Detect which cell encompasses the target text, then output its [x, y] center coordinate. 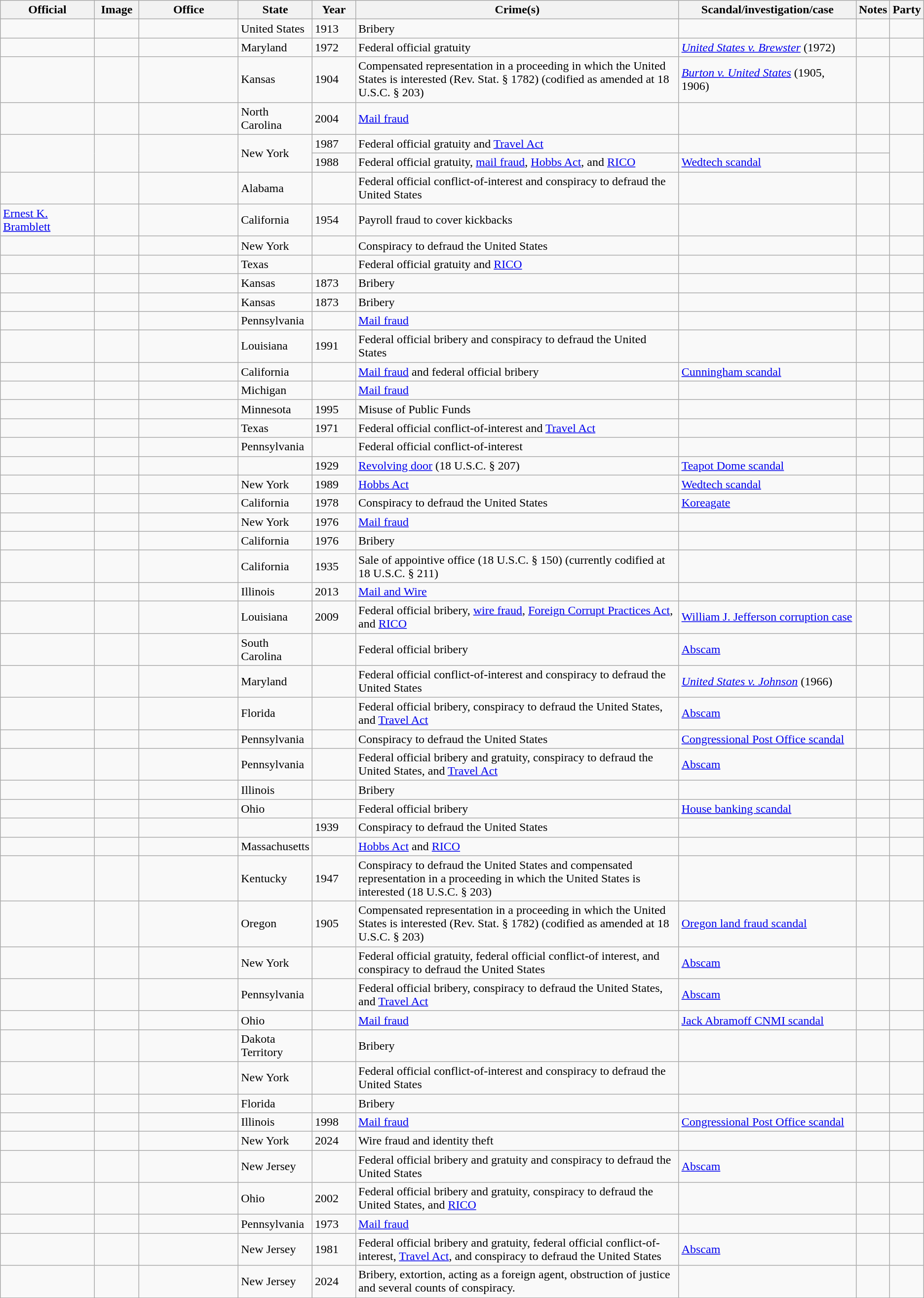
Misuse of Public Funds [517, 409]
1971 [334, 428]
Scandal/investigation/case [767, 10]
1988 [334, 162]
1905 [334, 924]
Payroll fraud to cover kickbacks [517, 220]
Sale of appointive office (18 U.S.C. § 150) (currently codified at 18 U.S.C. § 211) [517, 566]
1904 [334, 79]
1989 [334, 484]
Federal official bribery and gratuity, federal official conflict-of-interest, Travel Act, and conspiracy to defraud the United States [517, 1249]
Federal official gratuity, mail fraud, Hobbs Act, and RICO [517, 162]
Cunningham scandal [767, 372]
Koreagate [767, 503]
1978 [334, 503]
South Carolina [275, 649]
Alabama [275, 188]
Hobbs Act [517, 484]
1913 [334, 29]
Revolving door (18 U.S.C. § 207) [517, 466]
1973 [334, 1224]
Notes [873, 10]
Federal official gratuity [517, 47]
United States v. Brewster (1972) [767, 47]
Minnesota [275, 409]
Year [334, 10]
Burton v. United States (1905, 1906) [767, 79]
Federal official conflict-of-interest and Travel Act [517, 428]
Federal official bribery and gratuity, conspiracy to defraud the United States, and RICO [517, 1199]
1998 [334, 1122]
2013 [334, 591]
2009 [334, 617]
Dakota Territory [275, 1046]
Oregon land fraud scandal [767, 924]
Teapot Dome scandal [767, 466]
House banking scandal [767, 809]
Bribery, extortion, acting as a foreign agent, obstruction of justice and several counts of conspiracy. [517, 1282]
1947 [334, 878]
Federal official gratuity, federal official conflict-of interest, and conspiracy to defraud the United States [517, 963]
State [275, 10]
Massachusetts [275, 846]
1929 [334, 466]
William J. Jefferson corruption case [767, 617]
Party [907, 10]
United States v. Johnson (1966) [767, 681]
1995 [334, 409]
Office [189, 10]
2002 [334, 1199]
1987 [334, 144]
Federal official bribery and gratuity and conspiracy to defraud the United States [517, 1166]
Jack Abramoff CNMI scandal [767, 1020]
1935 [334, 566]
2004 [334, 118]
Kentucky [275, 878]
Ernest K. Bramblett [47, 220]
1972 [334, 47]
Conspiracy to defraud the United States and compensated representation in a proceeding in which the United States is interested (18 U.S.C. § 203) [517, 878]
1981 [334, 1249]
Hobbs Act and RICO [517, 846]
1991 [334, 347]
Federal official bribery, wire fraud, Foreign Corrupt Practices Act, and RICO [517, 617]
Federal official gratuity and Travel Act [517, 144]
1954 [334, 220]
Crime(s) [517, 10]
Oregon [275, 924]
Michigan [275, 391]
Image [116, 10]
North Carolina [275, 118]
Federal official gratuity and RICO [517, 264]
United States [275, 29]
Federal official bribery and gratuity, conspiracy to defraud the United States, and Travel Act [517, 764]
Mail fraud and federal official bribery [517, 372]
Federal official bribery and conspiracy to defraud the United States [517, 347]
Wire fraud and identity theft [517, 1141]
Official [47, 10]
1939 [334, 827]
Federal official conflict-of-interest [517, 447]
Mail and Wire [517, 591]
